For the text-containing cell, return its midpoint in [X, Y] coordinate format. 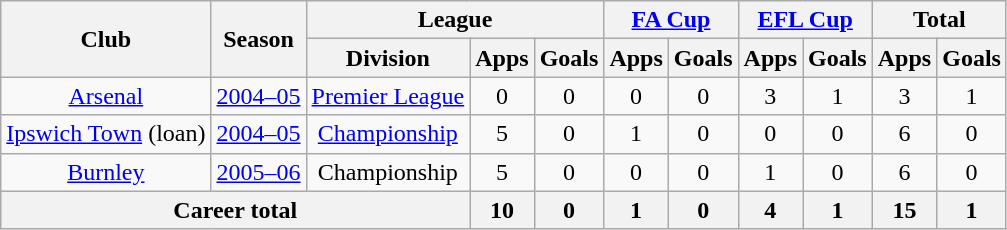
4 [770, 210]
Division [388, 58]
EFL Cup [805, 20]
Premier League [388, 96]
League [455, 20]
Career total [236, 210]
Club [106, 39]
2005–06 [258, 172]
Total [939, 20]
15 [904, 210]
FA Cup [671, 20]
10 [502, 210]
Arsenal [106, 96]
Ipswich Town (loan) [106, 134]
Season [258, 39]
Burnley [106, 172]
